From the cell containing the given text, extract its center point as (X, Y) coordinate. 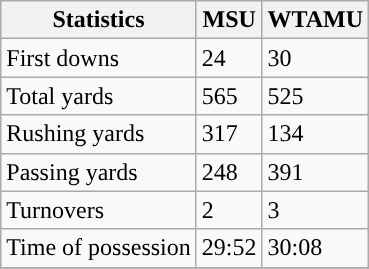
3 (316, 210)
MSU (229, 20)
30:08 (316, 248)
Total yards (99, 96)
29:52 (229, 248)
248 (229, 172)
First downs (99, 58)
134 (316, 134)
Statistics (99, 20)
Passing yards (99, 172)
Rushing yards (99, 134)
24 (229, 58)
Time of possession (99, 248)
317 (229, 134)
30 (316, 58)
391 (316, 172)
565 (229, 96)
2 (229, 210)
525 (316, 96)
Turnovers (99, 210)
WTAMU (316, 20)
